Return the [X, Y] coordinate for the center point of the cell that contains the specified text.  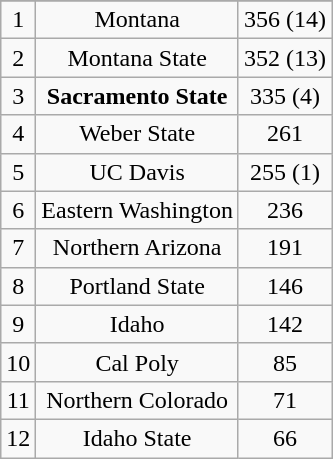
146 [284, 286]
Cal Poly [138, 362]
UC Davis [138, 172]
Eastern Washington [138, 210]
9 [18, 324]
Northern Colorado [138, 400]
191 [284, 248]
Northern Arizona [138, 248]
142 [284, 324]
3 [18, 96]
11 [18, 400]
236 [284, 210]
Weber State [138, 134]
Idaho [138, 324]
352 (13) [284, 58]
2 [18, 58]
356 (14) [284, 20]
335 (4) [284, 96]
8 [18, 286]
261 [284, 134]
1 [18, 20]
66 [284, 438]
7 [18, 248]
6 [18, 210]
255 (1) [284, 172]
Idaho State [138, 438]
Montana [138, 20]
12 [18, 438]
85 [284, 362]
Montana State [138, 58]
Sacramento State [138, 96]
5 [18, 172]
Portland State [138, 286]
10 [18, 362]
4 [18, 134]
71 [284, 400]
